Return the [X, Y] coordinate for the center point of the cell that contains the specified text.  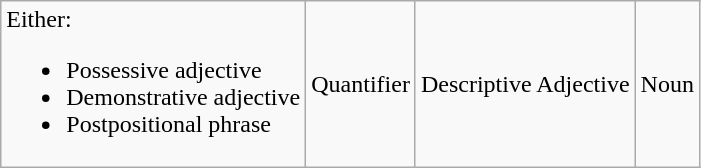
Descriptive Adjective [525, 84]
Either:Possessive adjectiveDemonstrative adjectivePostpositional phrase [154, 84]
Quantifier [361, 84]
Noun [667, 84]
